Output the [X, Y] coordinate of the center of the cell containing the given text.  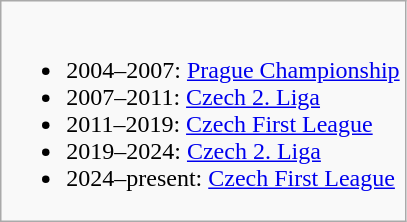
2004–2007: Prague Championship2007–2011: Czech 2. Liga2011–2019: Czech First League2019–2024: Czech 2. Liga2024–present: Czech First League [203, 112]
